Return the (X, Y) coordinate for the center point of the cell that contains the specified text.  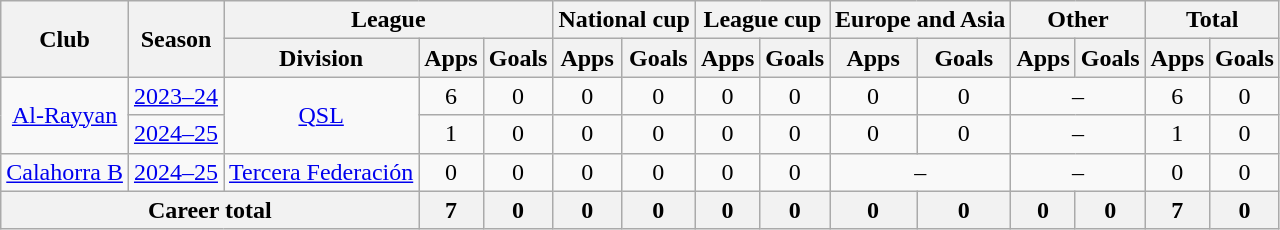
League (388, 20)
Total (1212, 20)
Club (65, 39)
Season (176, 39)
League cup (762, 20)
National cup (624, 20)
Career total (210, 210)
Calahorra B (65, 172)
Other (1078, 20)
Europe and Asia (920, 20)
2023–24 (176, 96)
Al-Rayyan (65, 115)
Division (322, 58)
Tercera Federación (322, 172)
QSL (322, 115)
